Search for the cell housing the specified text and yield its (x, y) center coordinate. 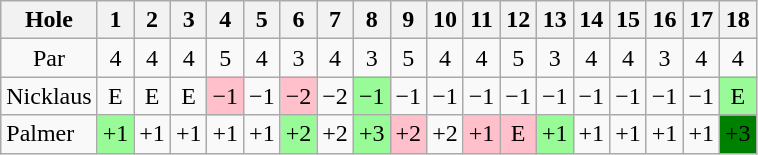
8 (372, 20)
18 (738, 20)
Hole (49, 20)
Nicklaus (49, 96)
14 (592, 20)
9 (408, 20)
12 (518, 20)
11 (482, 20)
2 (152, 20)
16 (664, 20)
1 (116, 20)
13 (554, 20)
6 (298, 20)
17 (702, 20)
15 (628, 20)
Par (49, 58)
Palmer (49, 134)
10 (446, 20)
7 (336, 20)
